Output the (X, Y) coordinate of the center of the cell containing the given text.  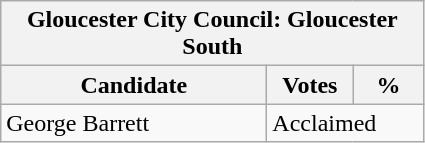
Candidate (134, 85)
Acclaimed (346, 123)
Votes (310, 85)
George Barrett (134, 123)
% (388, 85)
Gloucester City Council: Gloucester South (212, 34)
